From the cell containing the given text, extract its center point as [X, Y] coordinate. 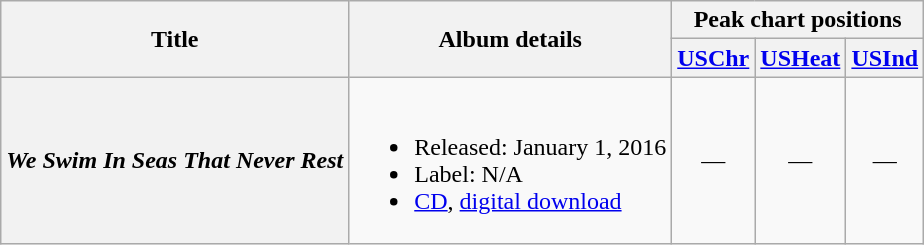
Peak chart positions [798, 20]
Released: January 1, 2016Label: N/ACD, digital download [510, 160]
USChr [714, 58]
We Swim In Seas That Never Rest [175, 160]
USHeat [800, 58]
Title [175, 39]
USInd [885, 58]
Album details [510, 39]
